Identify which cell holds the provided text, then report its (x, y) central coordinate. 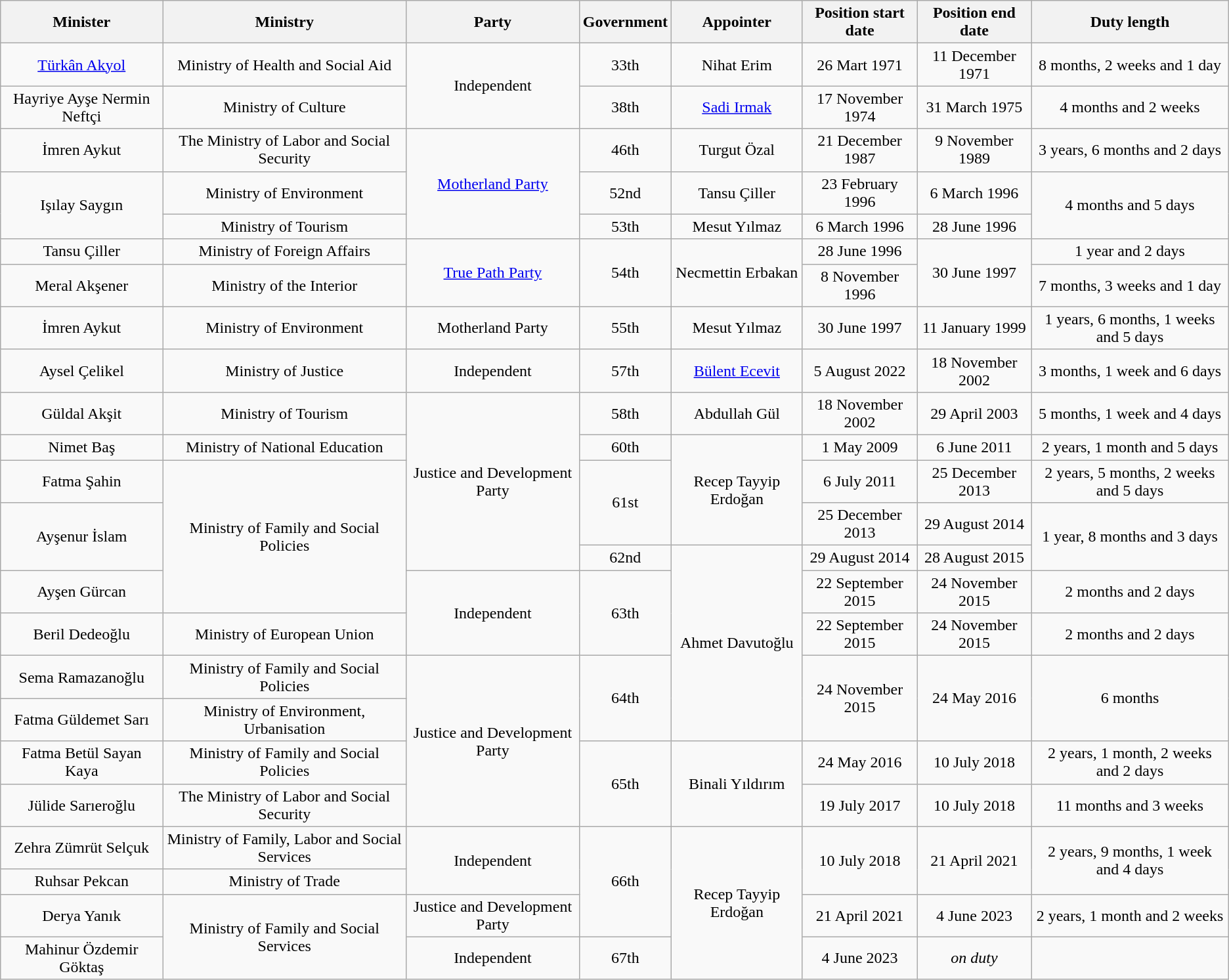
5 August 2022 (860, 370)
58th (625, 414)
Ayşenur İslam (81, 537)
Ministry of European Union (285, 634)
63th (625, 613)
65th (625, 784)
4 months and 5 days (1131, 205)
29 April 2003 (974, 414)
2 years, 9 months, 1 week and 4 days (1131, 860)
11 months and 3 weeks (1131, 805)
Nihat Erim (737, 64)
Ministry of Family, Labor and Social Services (285, 848)
21 December 1987 (860, 150)
Ministry (285, 22)
True Path Party (492, 273)
60th (625, 447)
6 June 2011 (974, 447)
6 months (1131, 698)
11 December 1971 (974, 64)
67th (625, 958)
26 Mart 1971 (860, 64)
Necmettin Erbakan (737, 273)
Ruhsar Pekcan (81, 882)
17 November 1974 (860, 108)
Işılay Saygın (81, 205)
1 year, 8 months and 3 days (1131, 537)
Mahinur Özdemir Göktaş (81, 958)
4 months and 2 weeks (1131, 108)
Ministry of Health and Social Aid (285, 64)
2 years, 1 month and 5 days (1131, 447)
11 January 1999 (974, 328)
31 March 1975 (974, 108)
46th (625, 150)
19 July 2017 (860, 805)
Jülide Sarıeroğlu (81, 805)
8 November 1996 (860, 285)
1 years, 6 months, 1 weeks and 5 days (1131, 328)
1 May 2009 (860, 447)
Minister (81, 22)
6 July 2011 (860, 480)
Güldal Akşit (81, 414)
Meral Akşener (81, 285)
Abdullah Gül (737, 414)
Beril Dedeoğlu (81, 634)
Appointer (737, 22)
Ministry of Foreign Affairs (285, 251)
Sadi Irmak (737, 108)
Derya Yanık (81, 915)
9 November 1989 (974, 150)
2 years, 1 month and 2 weeks (1131, 915)
38th (625, 108)
52nd (625, 193)
Zehra Zümrüt Selçuk (81, 848)
28 August 2015 (974, 558)
61st (625, 502)
Fatma Şahin (81, 480)
Binali Yıldırım (737, 784)
Ministry of Trade (285, 882)
2 years, 1 month, 2 weeks and 2 days (1131, 763)
Position start date (860, 22)
Position end date (974, 22)
23 February 1996 (860, 193)
Ayşen Gürcan (81, 592)
Ministry of the Interior (285, 285)
on duty (974, 958)
Party (492, 22)
64th (625, 698)
Aysel Çelikel (81, 370)
57th (625, 370)
53th (625, 226)
3 months, 1 week and 6 days (1131, 370)
5 months, 1 week and 4 days (1131, 414)
33th (625, 64)
Ministry of Family and Social Services (285, 937)
Ministry of Environment, Urbanisation (285, 719)
Ministry of National Education (285, 447)
55th (625, 328)
Fatma Betül Sayan Kaya (81, 763)
Duty length (1131, 22)
3 years, 6 months and 2 days (1131, 150)
66th (625, 882)
7 months, 3 weeks and 1 day (1131, 285)
1 year and 2 days (1131, 251)
62nd (625, 558)
Ministry of Culture (285, 108)
Ministry of Justice (285, 370)
Hayriye Ayşe Nermin Neftçi (81, 108)
Fatma Güldemet Sarı (81, 719)
Sema Ramazanoğlu (81, 677)
Türkân Akyol (81, 64)
Nimet Baş (81, 447)
Ahmet Davutoğlu (737, 643)
Turgut Özal (737, 150)
Bülent Ecevit (737, 370)
8 months, 2 weeks and 1 day (1131, 64)
Government (625, 22)
54th (625, 273)
2 years, 5 months, 2 weeks and 5 days (1131, 480)
